Search for the cell housing the specified text and yield its [X, Y] center coordinate. 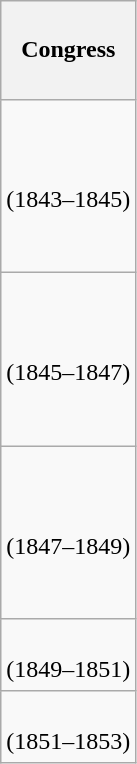
(1843–1845) [68, 186]
(1845–1847) [68, 358]
(1851–1853) [68, 727]
Congress [68, 50]
(1847–1849) [68, 532]
(1849–1851) [68, 655]
